Find where the given text appears and provide that cell's center as (x, y) coordinate. 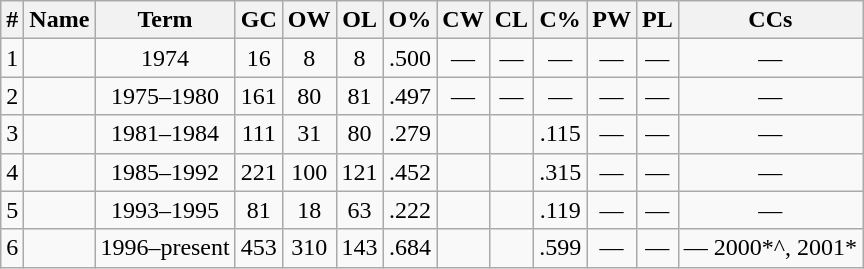
CL (511, 20)
143 (360, 248)
3 (12, 134)
CCs (770, 20)
1 (12, 58)
1993–1995 (165, 210)
121 (360, 172)
5 (12, 210)
100 (309, 172)
.279 (410, 134)
.684 (410, 248)
.599 (560, 248)
221 (258, 172)
1996–present (165, 248)
OL (360, 20)
C% (560, 20)
Term (165, 20)
31 (309, 134)
O% (410, 20)
.115 (560, 134)
16 (258, 58)
1974 (165, 58)
CW (463, 20)
PL (657, 20)
.452 (410, 172)
161 (258, 96)
.222 (410, 210)
453 (258, 248)
6 (12, 248)
1985–1992 (165, 172)
.497 (410, 96)
.315 (560, 172)
4 (12, 172)
— 2000*^, 2001* (770, 248)
.500 (410, 58)
1975–1980 (165, 96)
310 (309, 248)
GC (258, 20)
63 (360, 210)
.119 (560, 210)
1981–1984 (165, 134)
18 (309, 210)
PW (612, 20)
111 (258, 134)
Name (60, 20)
# (12, 20)
2 (12, 96)
OW (309, 20)
